Output the (X, Y) coordinate of the center of the cell containing the given text.  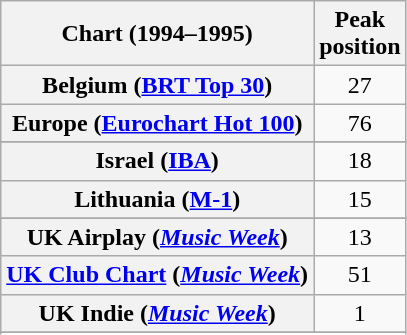
18 (360, 161)
UK Club Chart (Music Week) (158, 275)
Lithuania (M-1) (158, 199)
15 (360, 199)
Israel (IBA) (158, 161)
UK Airplay (Music Week) (158, 237)
Europe (Eurochart Hot 100) (158, 123)
UK Indie (Music Week) (158, 313)
Belgium (BRT Top 30) (158, 85)
Chart (1994–1995) (158, 34)
Peakposition (360, 34)
27 (360, 85)
13 (360, 237)
51 (360, 275)
1 (360, 313)
76 (360, 123)
